Scan for the cell matching the given text and deliver its [x, y] coordinate at center. 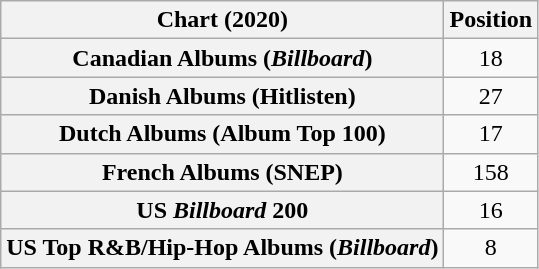
French Albums (SNEP) [222, 172]
Chart (2020) [222, 20]
Dutch Albums (Album Top 100) [222, 134]
Canadian Albums (Billboard) [222, 58]
18 [491, 58]
US Billboard 200 [222, 210]
Position [491, 20]
27 [491, 96]
8 [491, 248]
16 [491, 210]
Danish Albums (Hitlisten) [222, 96]
158 [491, 172]
17 [491, 134]
US Top R&B/Hip-Hop Albums (Billboard) [222, 248]
